Pinpoint the cell where the given text exists, returning its [x, y] midpoint coordinate. 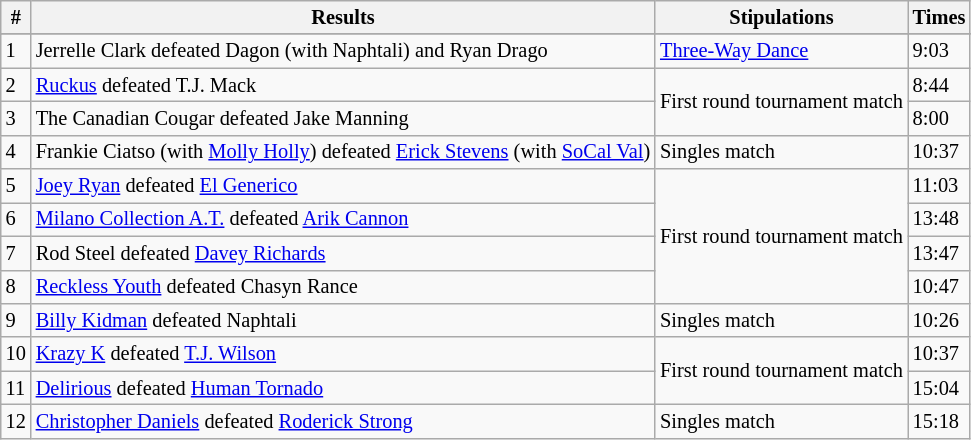
8 [16, 287]
10 [16, 354]
13:48 [940, 219]
Delirious defeated Human Tornado [343, 388]
9:03 [940, 51]
4 [16, 152]
3 [16, 118]
1 [16, 51]
# [16, 17]
9 [16, 320]
Reckless Youth defeated Chasyn Rance [343, 287]
Times [940, 17]
7 [16, 253]
11:03 [940, 186]
Billy Kidman defeated Naphtali [343, 320]
Stipulations [782, 17]
Christopher Daniels defeated Roderick Strong [343, 421]
12 [16, 421]
10:26 [940, 320]
6 [16, 219]
10:47 [940, 287]
Jerrelle Clark defeated Dagon (with Naphtali) and Ryan Drago [343, 51]
2 [16, 85]
Frankie Ciatso (with Molly Holly) defeated Erick Stevens (with SoCal Val) [343, 152]
8:00 [940, 118]
8:44 [940, 85]
Joey Ryan defeated El Generico [343, 186]
15:04 [940, 388]
Three-Way Dance [782, 51]
5 [16, 186]
Rod Steel defeated Davey Richards [343, 253]
Results [343, 17]
13:47 [940, 253]
15:18 [940, 421]
Milano Collection A.T. defeated Arik Cannon [343, 219]
The Canadian Cougar defeated Jake Manning [343, 118]
11 [16, 388]
Ruckus defeated T.J. Mack [343, 85]
Krazy K defeated T.J. Wilson [343, 354]
